Capture the cell that displays the provided text and extract its (x, y) central coordinate. 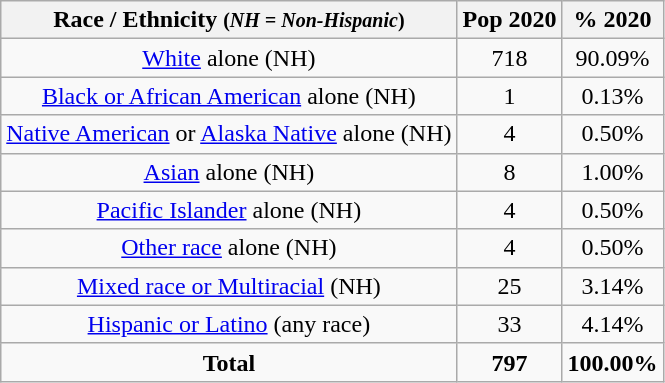
0.13% (612, 96)
Pop 2020 (510, 20)
33 (510, 324)
100.00% (612, 362)
Other race alone (NH) (229, 248)
Native American or Alaska Native alone (NH) (229, 134)
797 (510, 362)
1 (510, 96)
90.09% (612, 58)
Asian alone (NH) (229, 172)
Pacific Islander alone (NH) (229, 210)
4.14% (612, 324)
1.00% (612, 172)
25 (510, 286)
White alone (NH) (229, 58)
Total (229, 362)
3.14% (612, 286)
8 (510, 172)
Race / Ethnicity (NH = Non-Hispanic) (229, 20)
Hispanic or Latino (any race) (229, 324)
Mixed race or Multiracial (NH) (229, 286)
718 (510, 58)
% 2020 (612, 20)
Black or African American alone (NH) (229, 96)
